From the cell containing the given text, extract its center point as [x, y] coordinate. 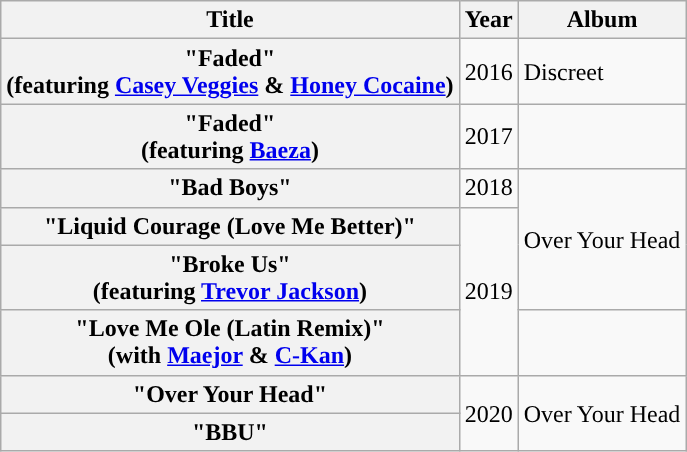
"Broke Us"(featuring Trevor Jackson) [230, 278]
"Faded"(featuring Casey Veggies & Honey Cocaine) [230, 72]
Discreet [602, 72]
"Bad Boys" [230, 188]
"Over Your Head" [230, 394]
"BBU" [230, 432]
2019 [488, 291]
2016 [488, 72]
"Faded"(featuring Baeza) [230, 136]
Year [488, 20]
2017 [488, 136]
2018 [488, 188]
Title [230, 20]
Album [602, 20]
2020 [488, 413]
"Liquid Courage (Love Me Better)" [230, 226]
"Love Me Ole (Latin Remix)"(with Maejor & C-Kan) [230, 342]
